Scan for the cell matching the given text and deliver its (x, y) coordinate at center. 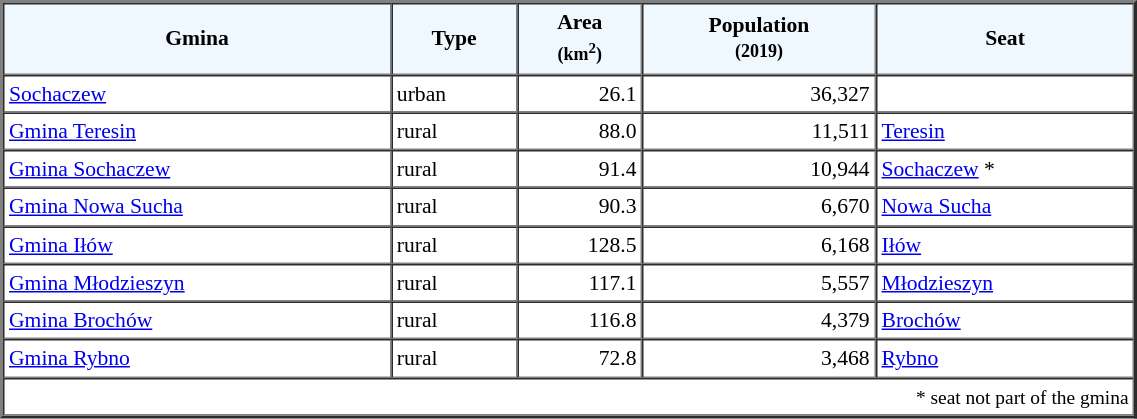
Gmina Nowa Sucha (197, 207)
Gmina Iłów (197, 245)
72.8 (580, 359)
3,468 (758, 359)
Brochów (1006, 321)
6,168 (758, 245)
urban (454, 93)
Rybno (1006, 359)
Sochaczew * (1006, 169)
Gmina Rybno (197, 359)
Młodzieszyn (1006, 283)
6,670 (758, 207)
Seat (1006, 38)
Gmina (197, 38)
128.5 (580, 245)
Sochaczew (197, 93)
Gmina Brochów (197, 321)
117.1 (580, 283)
11,511 (758, 131)
Gmina Młodzieszyn (197, 283)
Nowa Sucha (1006, 207)
116.8 (580, 321)
4,379 (758, 321)
Gmina Sochaczew (197, 169)
90.3 (580, 207)
Type (454, 38)
36,327 (758, 93)
10,944 (758, 169)
Iłów (1006, 245)
Gmina Teresin (197, 131)
91.4 (580, 169)
88.0 (580, 131)
Teresin (1006, 131)
Population(2019) (758, 38)
Area(km2) (580, 38)
5,557 (758, 283)
* seat not part of the gmina (569, 396)
26.1 (580, 93)
